Capture the cell that displays the provided text and extract its [X, Y] central coordinate. 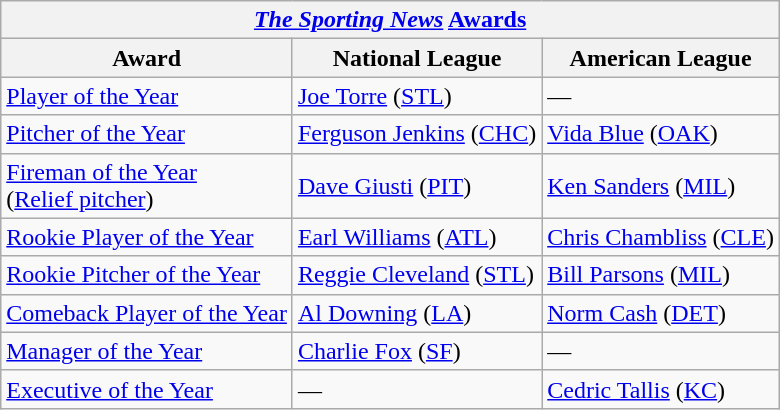
Executive of the Year [147, 389]
Rookie Pitcher of the Year [147, 275]
Manager of the Year [147, 351]
Ferguson Jenkins (CHC) [416, 134]
Cedric Tallis (KC) [661, 389]
Chris Chambliss (CLE) [661, 237]
Joe Torre (STL) [416, 96]
Dave Giusti (PIT) [416, 186]
Pitcher of the Year [147, 134]
Charlie Fox (SF) [416, 351]
The Sporting News Awards [390, 20]
American League [661, 58]
Rookie Player of the Year [147, 237]
Norm Cash (DET) [661, 313]
Bill Parsons (MIL) [661, 275]
Ken Sanders (MIL) [661, 186]
Reggie Cleveland (STL) [416, 275]
Vida Blue (OAK) [661, 134]
Comeback Player of the Year [147, 313]
Player of the Year [147, 96]
Al Downing (LA) [416, 313]
Award [147, 58]
Earl Williams (ATL) [416, 237]
National League [416, 58]
Fireman of the Year(Relief pitcher) [147, 186]
